From the cell containing the given text, extract its center point as (X, Y) coordinate. 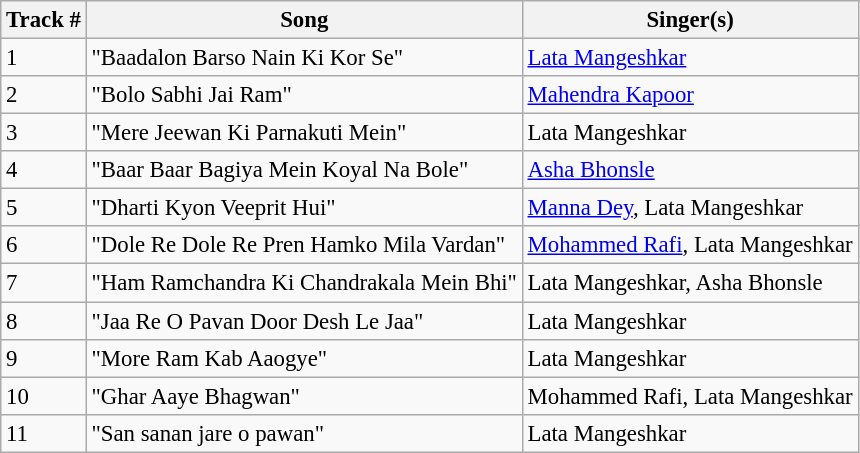
10 (44, 396)
4 (44, 170)
5 (44, 208)
"Dole Re Dole Re Pren Hamko Mila Vardan" (304, 245)
"Mere Jeewan Ki Parnakuti Mein" (304, 133)
Asha Bhonsle (690, 170)
Track # (44, 20)
"Dharti Kyon Veeprit Hui" (304, 208)
"Bolo Sabhi Jai Ram" (304, 95)
1 (44, 58)
"Ham Ramchandra Ki Chandrakala Mein Bhi" (304, 283)
9 (44, 358)
Singer(s) (690, 20)
11 (44, 433)
"San sanan jare o pawan" (304, 433)
Lata Mangeshkar, Asha Bhonsle (690, 283)
3 (44, 133)
"Jaa Re O Pavan Door Desh Le Jaa" (304, 321)
"Ghar Aaye Bhagwan" (304, 396)
Song (304, 20)
Mahendra Kapoor (690, 95)
"More Ram Kab Aaogye" (304, 358)
8 (44, 321)
2 (44, 95)
"Baadalon Barso Nain Ki Kor Se" (304, 58)
6 (44, 245)
"Baar Baar Bagiya Mein Koyal Na Bole" (304, 170)
Manna Dey, Lata Mangeshkar (690, 208)
7 (44, 283)
